Return the (x, y) coordinate for the center point of the cell that contains the specified text.  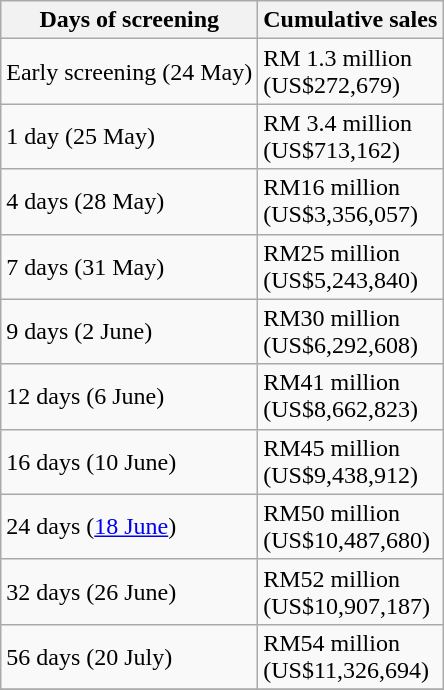
7 days (31 May) (130, 266)
56 days (20 July) (130, 656)
32 days (26 June) (130, 592)
12 days (6 June) (130, 396)
RM 1.3 million(US$272,679) (350, 72)
RM25 million(US$5,243,840) (350, 266)
RM54 million(US$11,326,694) (350, 656)
RM52 million(US$10,907,187) (350, 592)
4 days (28 May) (130, 202)
RM16 million(US$3,356,057) (350, 202)
Cumulative sales (350, 20)
Early screening (24 May) (130, 72)
RM30 million(US$6,292,608) (350, 332)
24 days (18 June) (130, 526)
RM50 million(US$10,487,680) (350, 526)
1 day (25 May) (130, 136)
RM41 million(US$8,662,823) (350, 396)
9 days (2 June) (130, 332)
16 days (10 June) (130, 462)
RM45 million(US$9,438,912) (350, 462)
Days of screening (130, 20)
RM 3.4 million(US$713,162) (350, 136)
